Capture the cell that displays the provided text and extract its (X, Y) central coordinate. 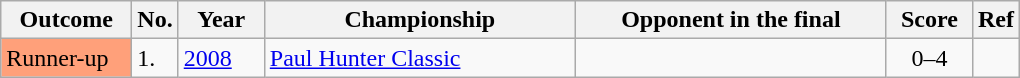
No. (155, 20)
2008 (221, 58)
Outcome (66, 20)
Ref (996, 20)
Runner-up (66, 58)
Paul Hunter Classic (420, 58)
Opponent in the final (730, 20)
Year (221, 20)
0–4 (929, 58)
1. (155, 58)
Championship (420, 20)
Score (929, 20)
